Locate the cell with the specified text and output its [x, y] center coordinate. 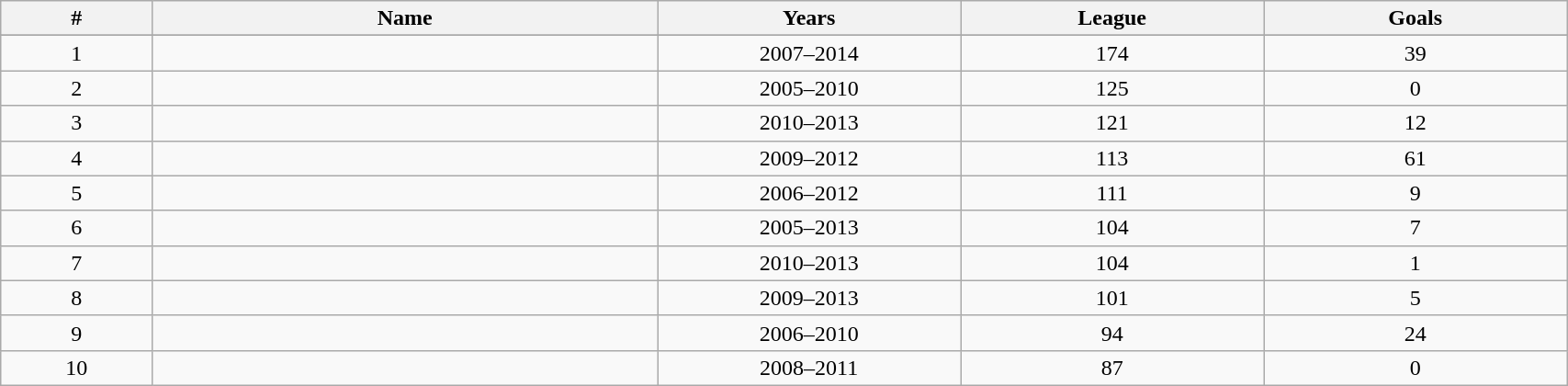
101 [1112, 298]
Name [405, 18]
Years [809, 18]
2009–2012 [809, 158]
2006–2012 [809, 193]
121 [1112, 123]
2007–2014 [809, 53]
2008–2011 [809, 368]
39 [1416, 53]
87 [1112, 368]
2005–2013 [809, 228]
10 [77, 368]
2 [77, 88]
Goals [1416, 18]
6 [77, 228]
2009–2013 [809, 298]
3 [77, 123]
113 [1112, 158]
2006–2010 [809, 333]
174 [1112, 53]
111 [1112, 193]
4 [77, 158]
12 [1416, 123]
League [1112, 18]
61 [1416, 158]
# [77, 18]
8 [77, 298]
24 [1416, 333]
2005–2010 [809, 88]
94 [1112, 333]
125 [1112, 88]
